Identify which cell holds the provided text, then report its (x, y) central coordinate. 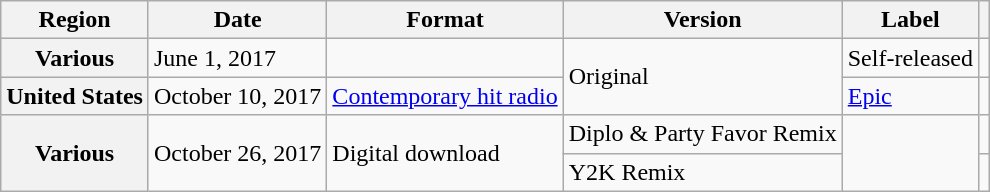
Digital download (445, 153)
Format (445, 20)
Original (702, 77)
October 26, 2017 (237, 153)
United States (75, 96)
Label (910, 20)
Y2K Remix (702, 172)
June 1, 2017 (237, 58)
Version (702, 20)
Diplo & Party Favor Remix (702, 134)
October 10, 2017 (237, 96)
Date (237, 20)
Contemporary hit radio (445, 96)
Self-released (910, 58)
Epic (910, 96)
Region (75, 20)
